Return [X, Y] of the center of cell containing provided text 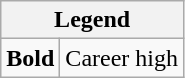
Career high [122, 58]
Legend [92, 20]
Bold [30, 58]
